Find where the given text appears and provide that cell's center as (x, y) coordinate. 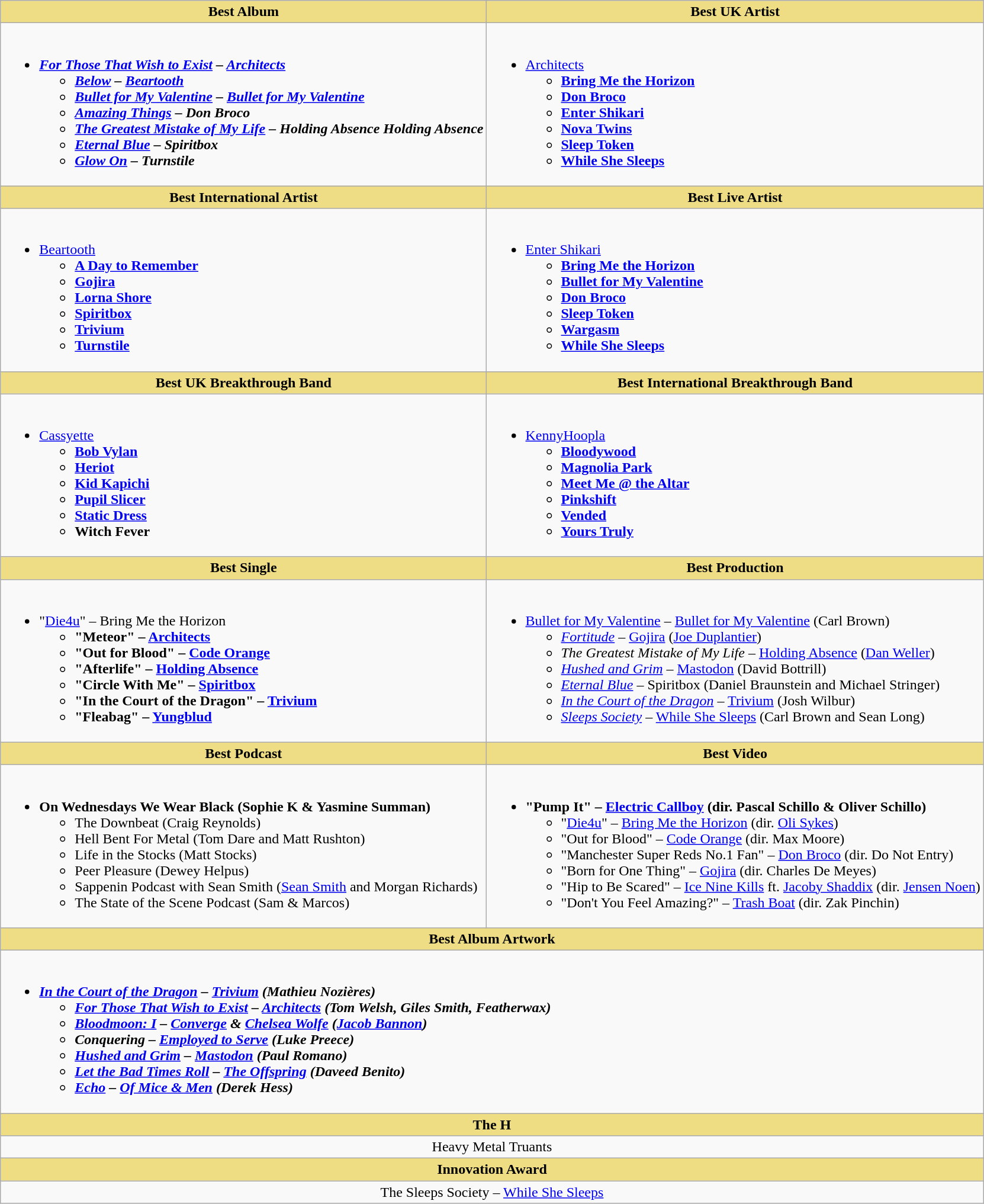
Best UK Breakthrough Band (244, 383)
KennyHooplaBloodywoodMagnolia ParkMeet Me @ the AltarPinkshiftVendedYours Truly (735, 475)
BeartoothA Day to RememberGojiraLorna ShoreSpiritboxTriviumTurnstile (244, 290)
ArchitectsBring Me the HorizonDon BrocoEnter ShikariNova TwinsSleep TokenWhile She Sleeps (735, 104)
Best Single (244, 568)
Best Live Artist (735, 197)
Enter ShikariBring Me the HorizonBullet for My ValentineDon BrocoSleep TokenWargasmWhile She Sleeps (735, 290)
Best International Artist (244, 197)
Best Production (735, 568)
Innovation Award (492, 1170)
CassyetteBob VylanHeriotKid KapichiPupil SlicerStatic DressWitch Fever (244, 475)
Best International Breakthrough Band (735, 383)
Best UK Artist (735, 12)
The Sleeps Society – While She Sleeps (492, 1192)
Best Album (244, 12)
Best Video (735, 753)
Heavy Metal Truants (492, 1147)
The H (492, 1125)
Best Album Artwork (492, 939)
Best Podcast (244, 753)
